Detect which cell encompasses the target text, then output its [X, Y] center coordinate. 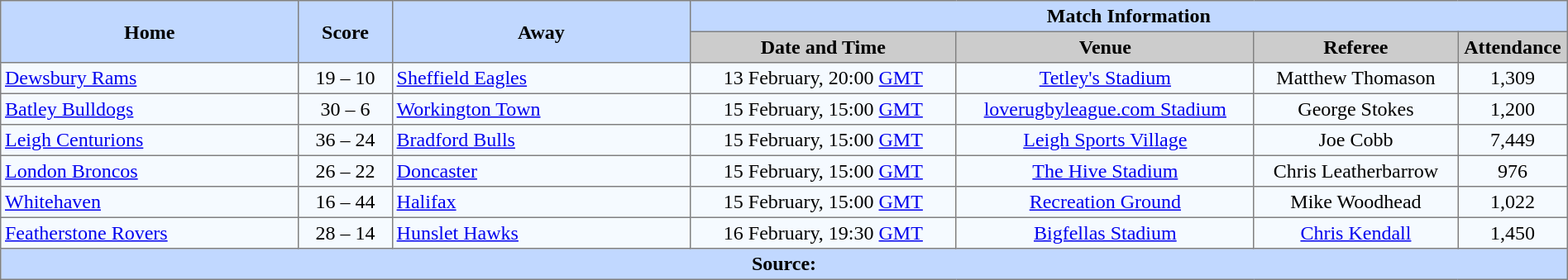
Doncaster [541, 171]
Match Information [1128, 17]
Bradford Bulls [541, 140]
Referee [1355, 47]
Whitehaven [150, 202]
19 – 10 [346, 78]
Featherstone Rovers [150, 233]
28 – 14 [346, 233]
976 [1513, 171]
Chris Kendall [1355, 233]
Home [150, 31]
Mike Woodhead [1355, 202]
The Hive Stadium [1105, 171]
Leigh Sports Village [1105, 140]
loverugbyleague.com Stadium [1105, 109]
Workington Town [541, 109]
Joe Cobb [1355, 140]
13 February, 20:00 GMT [823, 78]
1,450 [1513, 233]
36 – 24 [346, 140]
16 – 44 [346, 202]
Away [541, 31]
Score [346, 31]
Date and Time [823, 47]
Dewsbury Rams [150, 78]
1,200 [1513, 109]
1,309 [1513, 78]
Leigh Centurions [150, 140]
Matthew Thomason [1355, 78]
Venue [1105, 47]
30 – 6 [346, 109]
Bigfellas Stadium [1105, 233]
Batley Bulldogs [150, 109]
16 February, 19:30 GMT [823, 233]
Attendance [1513, 47]
London Broncos [150, 171]
Source: [784, 264]
Sheffield Eagles [541, 78]
Hunslet Hawks [541, 233]
Halifax [541, 202]
George Stokes [1355, 109]
7,449 [1513, 140]
Recreation Ground [1105, 202]
26 – 22 [346, 171]
Tetley's Stadium [1105, 78]
Chris Leatherbarrow [1355, 171]
1,022 [1513, 202]
